Find where the given text appears and provide that cell's center as (x, y) coordinate. 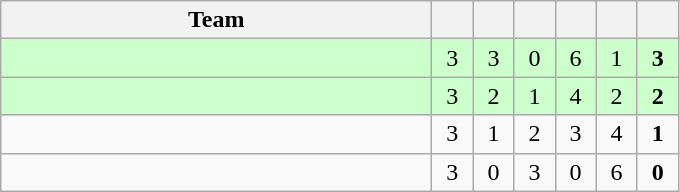
Team (216, 20)
